Output the [x, y] coordinate of the center of the cell containing the given text.  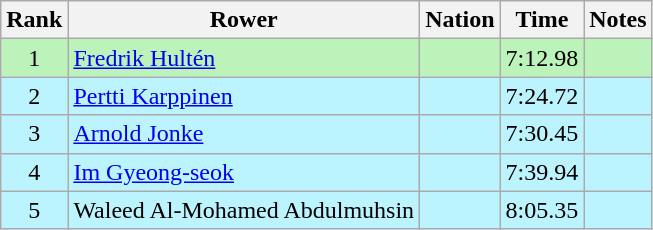
7:30.45 [542, 134]
2 [34, 96]
1 [34, 58]
7:12.98 [542, 58]
7:24.72 [542, 96]
Notes [618, 20]
7:39.94 [542, 172]
Nation [460, 20]
Rank [34, 20]
Rower [244, 20]
5 [34, 210]
Waleed Al-Mohamed Abdulmuhsin [244, 210]
Pertti Karppinen [244, 96]
4 [34, 172]
8:05.35 [542, 210]
Arnold Jonke [244, 134]
Im Gyeong-seok [244, 172]
3 [34, 134]
Time [542, 20]
Fredrik Hultén [244, 58]
